Locate the cell with the specified text and output its (X, Y) center coordinate. 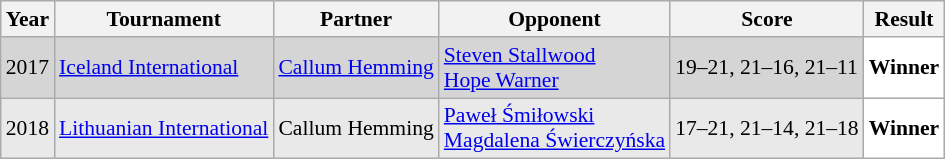
Year (28, 19)
Partner (356, 19)
Opponent (554, 19)
2018 (28, 128)
Score (767, 19)
Lithuanian International (164, 128)
Iceland International (164, 68)
2017 (28, 68)
17–21, 21–14, 21–18 (767, 128)
Tournament (164, 19)
19–21, 21–16, 21–11 (767, 68)
Paweł Śmiłowski Magdalena Świerczyńska (554, 128)
Result (904, 19)
Steven Stallwood Hope Warner (554, 68)
